Pinpoint the cell where the given text exists, returning its [X, Y] midpoint coordinate. 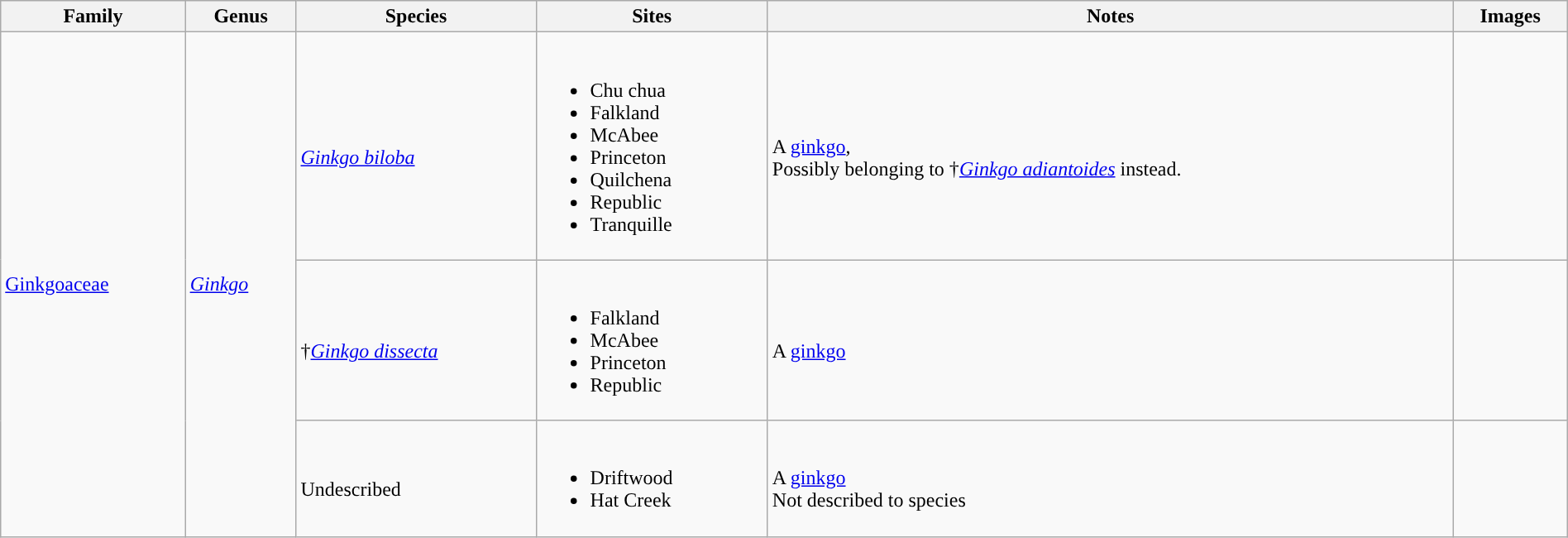
Sites [652, 17]
Undescribed [416, 478]
Ginkgo [241, 285]
Notes [1110, 17]
†Ginkgo dissecta [416, 340]
Chu chuaFalklandMcAbeePrincetonQuilchenaRepublicTranquille [652, 146]
A ginkgo Not described to species [1110, 478]
Species [416, 17]
DriftwoodHat Creek [652, 478]
A ginkgo [1110, 340]
Genus [241, 17]
Ginkgo biloba [416, 146]
Ginkgoaceae [93, 285]
Images [1510, 17]
FalklandMcAbeePrincetonRepublic [652, 340]
A ginkgo, Possibly belonging to †Ginkgo adiantoides instead. [1110, 146]
Family [93, 17]
